For the text-containing cell, return its midpoint in (X, Y) coordinate format. 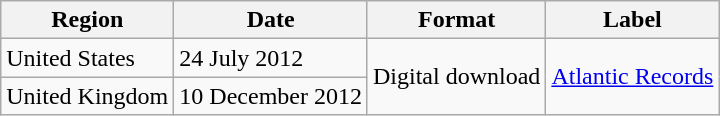
10 December 2012 (271, 96)
Date (271, 20)
United Kingdom (88, 96)
United States (88, 58)
Region (88, 20)
Atlantic Records (632, 77)
Format (456, 20)
Label (632, 20)
24 July 2012 (271, 58)
Digital download (456, 77)
